For the text-containing cell, return its midpoint in (X, Y) coordinate format. 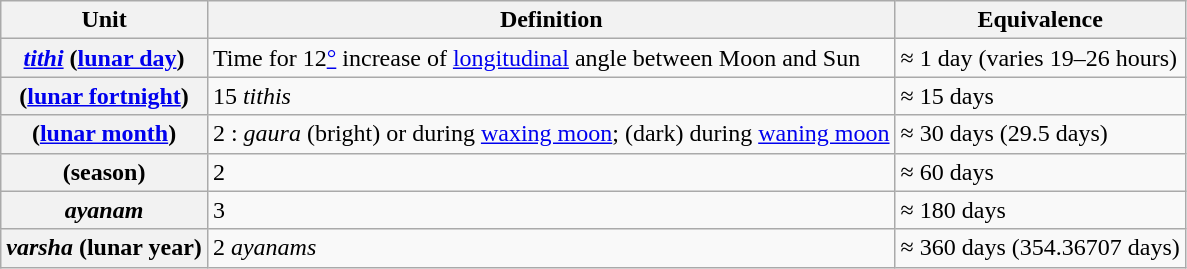
Definition (551, 20)
tithi (lunar day) (104, 58)
2 : gaura (bright) or during waxing moon; (dark) during waning moon (551, 134)
ayanam (104, 210)
Time for 12° increase of longitudinal angle between Moon and Sun (551, 58)
(lunar fortnight) (104, 96)
(lunar month) (104, 134)
≈ 1 day (varies 19–26 hours) (1040, 58)
≈ 15 days (1040, 96)
≈ 30 days (29.5 days) (1040, 134)
3 (551, 210)
Equivalence (1040, 20)
≈ 360 days (354.36707 days) (1040, 248)
2 (551, 172)
2 ayanams (551, 248)
15 tithis (551, 96)
varsha (lunar year) (104, 248)
Unit (104, 20)
(season) (104, 172)
≈ 180 days (1040, 210)
≈ 60 days (1040, 172)
